Detect which cell encompasses the target text, then output its (x, y) center coordinate. 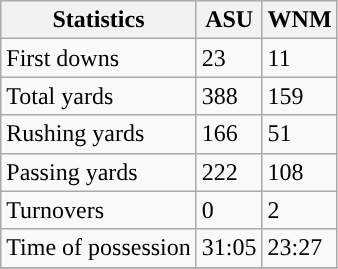
0 (229, 210)
WNM (300, 20)
11 (300, 58)
2 (300, 210)
31:05 (229, 248)
222 (229, 172)
Turnovers (99, 210)
First downs (99, 58)
388 (229, 96)
Passing yards (99, 172)
51 (300, 134)
166 (229, 134)
23 (229, 58)
23:27 (300, 248)
Statistics (99, 20)
Time of possession (99, 248)
Total yards (99, 96)
Rushing yards (99, 134)
159 (300, 96)
ASU (229, 20)
108 (300, 172)
